Determine the (x, y) coordinate at the center of the cell enclosing the given text.  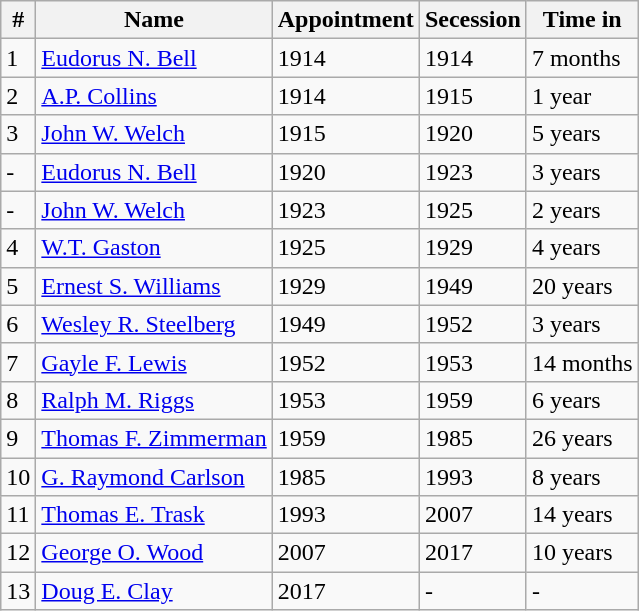
8 (18, 400)
2 (18, 96)
3 (18, 134)
A.P. Collins (154, 96)
20 years (582, 286)
12 (18, 553)
5 years (582, 134)
Doug E. Clay (154, 591)
W.T. Gaston (154, 248)
6 (18, 324)
10 years (582, 553)
4 (18, 248)
7 months (582, 58)
4 years (582, 248)
10 (18, 477)
Gayle F. Lewis (154, 362)
Secession (472, 20)
2 years (582, 210)
1 year (582, 96)
Ernest S. Williams (154, 286)
14 years (582, 515)
Time in (582, 20)
14 months (582, 362)
9 (18, 438)
Name (154, 20)
6 years (582, 400)
13 (18, 591)
26 years (582, 438)
Ralph M. Riggs (154, 400)
Thomas F. Zimmerman (154, 438)
# (18, 20)
7 (18, 362)
Thomas E. Trask (154, 515)
8 years (582, 477)
5 (18, 286)
1 (18, 58)
G. Raymond Carlson (154, 477)
11 (18, 515)
Appointment (346, 20)
George O. Wood (154, 553)
Wesley R. Steelberg (154, 324)
